Output the (X, Y) coordinate of the center of the cell containing the given text.  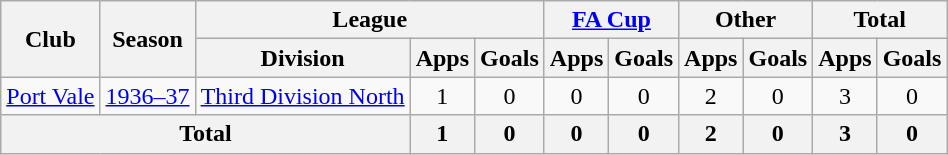
Third Division North (302, 96)
League (370, 20)
Season (148, 39)
1936–37 (148, 96)
Division (302, 58)
FA Cup (611, 20)
Port Vale (50, 96)
Other (746, 20)
Club (50, 39)
